Find where the given text appears and provide that cell's center as [x, y] coordinate. 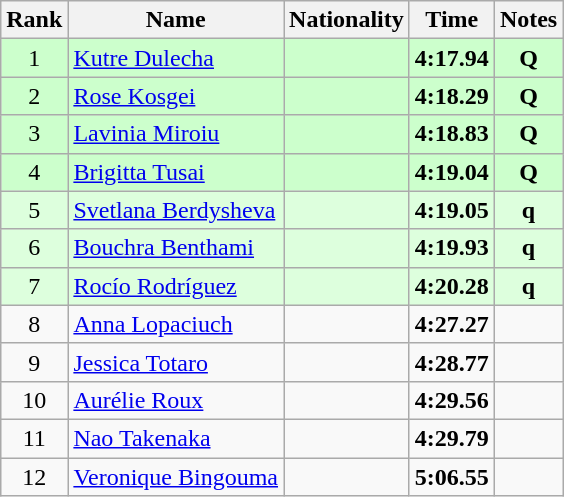
4:19.93 [452, 248]
5:06.55 [452, 477]
8 [34, 324]
4:19.04 [452, 172]
10 [34, 400]
Nationality [347, 20]
Notes [528, 20]
2 [34, 96]
4:28.77 [452, 362]
12 [34, 477]
Kutre Dulecha [176, 58]
5 [34, 210]
11 [34, 438]
7 [34, 286]
Bouchra Benthami [176, 248]
4:29.56 [452, 400]
Rocío Rodríguez [176, 286]
4:17.94 [452, 58]
1 [34, 58]
Rose Kosgei [176, 96]
9 [34, 362]
Aurélie Roux [176, 400]
3 [34, 134]
Brigitta Tusai [176, 172]
Rank [34, 20]
Time [452, 20]
4:29.79 [452, 438]
6 [34, 248]
4:18.83 [452, 134]
4 [34, 172]
4:20.28 [452, 286]
4:18.29 [452, 96]
Svetlana Berdysheva [176, 210]
4:19.05 [452, 210]
Nao Takenaka [176, 438]
Lavinia Miroiu [176, 134]
Veronique Bingouma [176, 477]
Name [176, 20]
Jessica Totaro [176, 362]
4:27.27 [452, 324]
Anna Lopaciuch [176, 324]
